Return the (x, y) coordinate for the center point of the cell that contains the specified text.  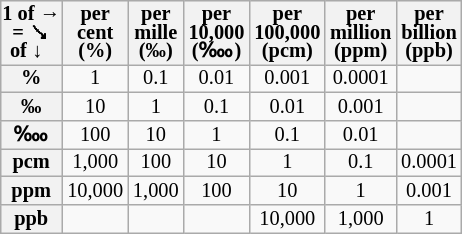
ppb (31, 219)
permille(‰) (156, 32)
permillion(ppm) (360, 32)
percent(%) (95, 32)
pcm (31, 163)
perbillion(ppb) (429, 32)
‰ (31, 107)
‱ (31, 135)
ppm (31, 191)
per100,000(pcm) (287, 32)
% (31, 79)
1 of →= ⭨of ↓ (31, 32)
per10,000(‱) (217, 32)
